From the cell containing the given text, extract its center point as (X, Y) coordinate. 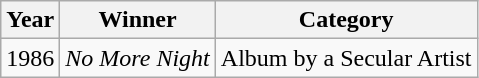
Year (30, 20)
No More Night (138, 58)
1986 (30, 58)
Album by a Secular Artist (346, 58)
Category (346, 20)
Winner (138, 20)
